Detect which cell encompasses the target text, then output its (x, y) center coordinate. 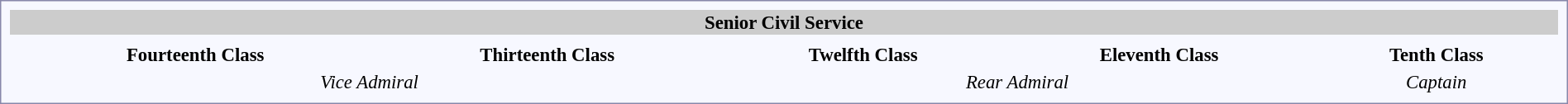
Senior Civil Service (784, 22)
Captain (1437, 82)
Fourteenth Class (195, 54)
Thirteenth Class (547, 54)
Rear Admiral (1017, 82)
Eleventh Class (1159, 54)
Twelfth Class (863, 54)
Vice Admiral (370, 82)
Tenth Class (1437, 54)
